From the cell containing the given text, extract its center point as (X, Y) coordinate. 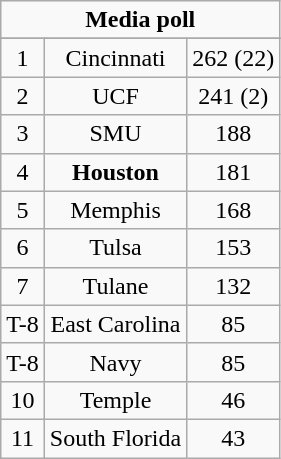
UCF (115, 96)
Memphis (115, 210)
43 (234, 438)
Cincinnati (115, 58)
1 (23, 58)
Tulsa (115, 248)
11 (23, 438)
Navy (115, 362)
241 (2) (234, 96)
188 (234, 134)
Houston (115, 172)
7 (23, 286)
2 (23, 96)
168 (234, 210)
132 (234, 286)
South Florida (115, 438)
4 (23, 172)
46 (234, 400)
181 (234, 172)
5 (23, 210)
Temple (115, 400)
SMU (115, 134)
153 (234, 248)
Tulane (115, 286)
3 (23, 134)
10 (23, 400)
262 (22) (234, 58)
6 (23, 248)
Media poll (140, 20)
East Carolina (115, 324)
